Determine the (x, y) coordinate at the center of the cell enclosing the given text.  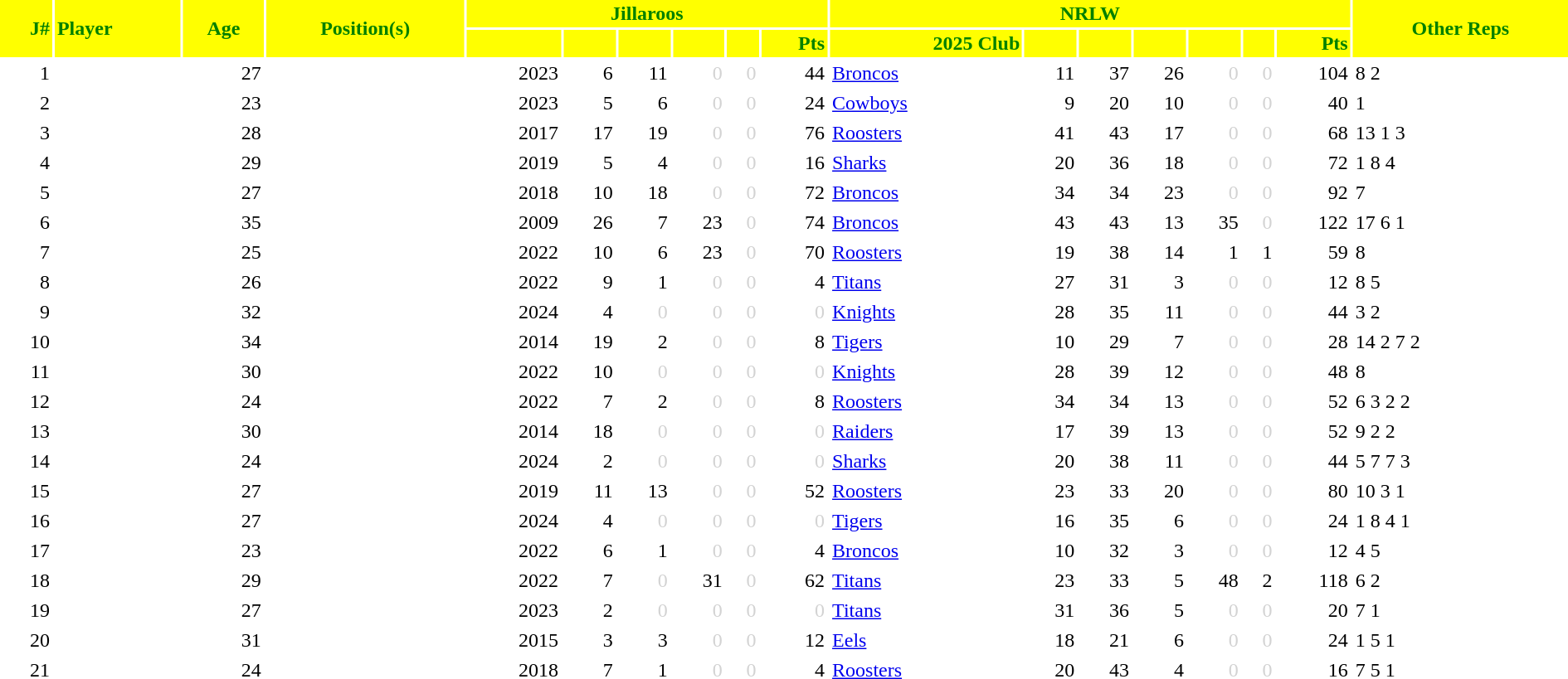
Player (118, 28)
62 (794, 580)
41 (1050, 133)
80 (1314, 491)
Cowboys (926, 103)
Eels (926, 640)
59 (1314, 252)
2017 (514, 133)
Age (223, 28)
8 5 (1460, 282)
J# (27, 28)
14 2 7 2 (1460, 342)
104 (1314, 73)
76 (794, 133)
13 1 3 (1460, 133)
92 (1314, 192)
10 3 1 (1460, 491)
Jillaroos (647, 13)
122 (1314, 222)
17 6 1 (1460, 222)
Other Reps (1460, 28)
3 2 (1460, 312)
2009 (514, 222)
Raiders (926, 431)
NRLW (1090, 13)
2015 (514, 640)
15 (27, 491)
5 7 7 3 (1460, 461)
68 (1314, 133)
40 (1314, 103)
1 5 1 (1460, 640)
21 (1105, 640)
Position(s) (365, 28)
7 1 (1460, 610)
25 (223, 252)
4 5 (1460, 550)
74 (794, 222)
9 2 2 (1460, 431)
6 2 (1460, 580)
2025 Club (926, 43)
1 8 4 1 (1460, 521)
2018 (514, 192)
70 (794, 252)
6 3 2 2 (1460, 401)
37 (1105, 73)
8 2 (1460, 73)
118 (1314, 580)
1 8 4 (1460, 162)
